Detect which cell encompasses the target text, then output its (X, Y) center coordinate. 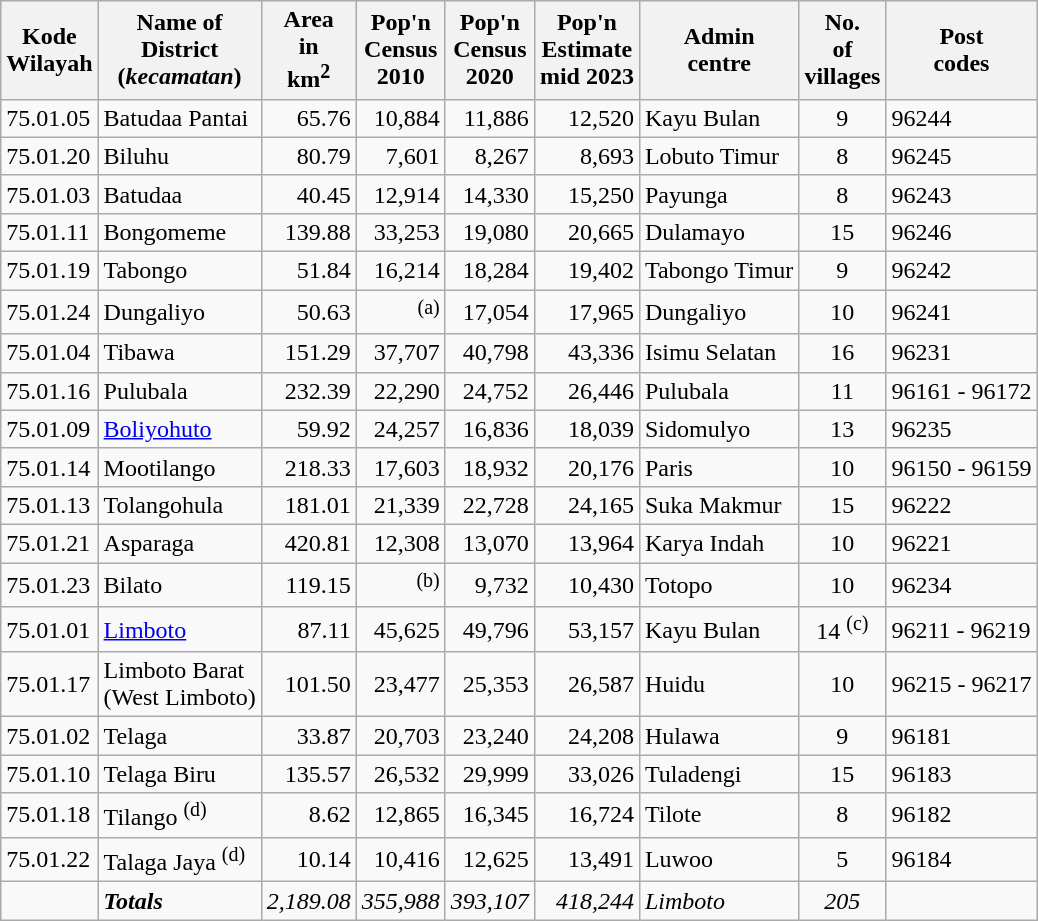
96241 (962, 312)
218.33 (308, 467)
33,026 (586, 774)
(b) (400, 586)
75.01.18 (50, 816)
51.84 (308, 271)
96182 (962, 816)
80.79 (308, 156)
96244 (962, 118)
49,796 (490, 630)
19,080 (490, 232)
232.39 (308, 391)
21,339 (400, 505)
17,603 (400, 467)
20,703 (400, 736)
Sidomulyo (718, 429)
75.01.19 (50, 271)
Batudaa Pantai (180, 118)
40.45 (308, 194)
393,107 (490, 901)
12,914 (400, 194)
96183 (962, 774)
Totals (180, 901)
75.01.02 (50, 736)
139.88 (308, 232)
7,601 (400, 156)
75.01.21 (50, 543)
Pop'nCensus2020 (490, 50)
205 (842, 901)
Talaga Jaya (d) (180, 860)
Pop'nEstimatemid 2023 (586, 50)
96150 - 96159 (962, 467)
24,257 (400, 429)
96215 - 96217 (962, 684)
22,728 (490, 505)
26,446 (586, 391)
Payunga (718, 194)
96211 - 96219 (962, 630)
Asparaga (180, 543)
96184 (962, 860)
75.01.24 (50, 312)
75.01.04 (50, 353)
No.ofvillages (842, 50)
Bilato (180, 586)
Admincentre (718, 50)
Tuladengi (718, 774)
135.57 (308, 774)
Huidu (718, 684)
8,267 (490, 156)
15,250 (586, 194)
37,707 (400, 353)
75.01.01 (50, 630)
Name ofDistrict(kecamatan) (180, 50)
75.01.05 (50, 118)
59.92 (308, 429)
Postcodes (962, 50)
12,625 (490, 860)
Hulawa (718, 736)
65.76 (308, 118)
Boliyohuto (180, 429)
96222 (962, 505)
2,189.08 (308, 901)
75.01.03 (50, 194)
418,244 (586, 901)
Tabongo Timur (718, 271)
Dulamayo (718, 232)
96221 (962, 543)
Telaga Biru (180, 774)
18,932 (490, 467)
20,176 (586, 467)
40,798 (490, 353)
Paris (718, 467)
101.50 (308, 684)
96245 (962, 156)
13,964 (586, 543)
22,290 (400, 391)
17,054 (490, 312)
12,520 (586, 118)
25,353 (490, 684)
13,491 (586, 860)
33,253 (400, 232)
96243 (962, 194)
5 (842, 860)
96234 (962, 586)
75.01.14 (50, 467)
14,330 (490, 194)
Tilango (d) (180, 816)
96246 (962, 232)
355,988 (400, 901)
Pop'nCensus2010 (400, 50)
20,665 (586, 232)
17,965 (586, 312)
Telaga (180, 736)
33.87 (308, 736)
Luwoo (718, 860)
Isimu Selatan (718, 353)
75.01.09 (50, 429)
75.01.23 (50, 586)
75.01.13 (50, 505)
Tolangohula (180, 505)
151.29 (308, 353)
Tabongo (180, 271)
96181 (962, 736)
Mootilango (180, 467)
75.01.16 (50, 391)
10,884 (400, 118)
43,336 (586, 353)
Kode Wilayah (50, 50)
53,157 (586, 630)
181.01 (308, 505)
23,240 (490, 736)
Biluhu (180, 156)
420.81 (308, 543)
23,477 (400, 684)
24,208 (586, 736)
16,724 (586, 816)
96231 (962, 353)
75.01.11 (50, 232)
16,345 (490, 816)
10,430 (586, 586)
50.63 (308, 312)
19,402 (586, 271)
16 (842, 353)
24,752 (490, 391)
Area in km2 (308, 50)
18,039 (586, 429)
11 (842, 391)
26,532 (400, 774)
Suka Makmur (718, 505)
16,836 (490, 429)
12,308 (400, 543)
8,693 (586, 156)
45,625 (400, 630)
87.11 (308, 630)
10.14 (308, 860)
119.15 (308, 586)
Lobuto Timur (718, 156)
(a) (400, 312)
75.01.22 (50, 860)
Bongomeme (180, 232)
Karya Indah (718, 543)
10,416 (400, 860)
26,587 (586, 684)
13,070 (490, 543)
24,165 (586, 505)
75.01.20 (50, 156)
96161 - 96172 (962, 391)
75.01.17 (50, 684)
96242 (962, 271)
Batudaa (180, 194)
18,284 (490, 271)
9,732 (490, 586)
14 (c) (842, 630)
Tilote (718, 816)
11,886 (490, 118)
Limboto Barat (West Limboto) (180, 684)
96235 (962, 429)
Tibawa (180, 353)
75.01.10 (50, 774)
16,214 (400, 271)
12,865 (400, 816)
Totopo (718, 586)
8.62 (308, 816)
13 (842, 429)
29,999 (490, 774)
